From the cell containing the given text, extract its center point as [X, Y] coordinate. 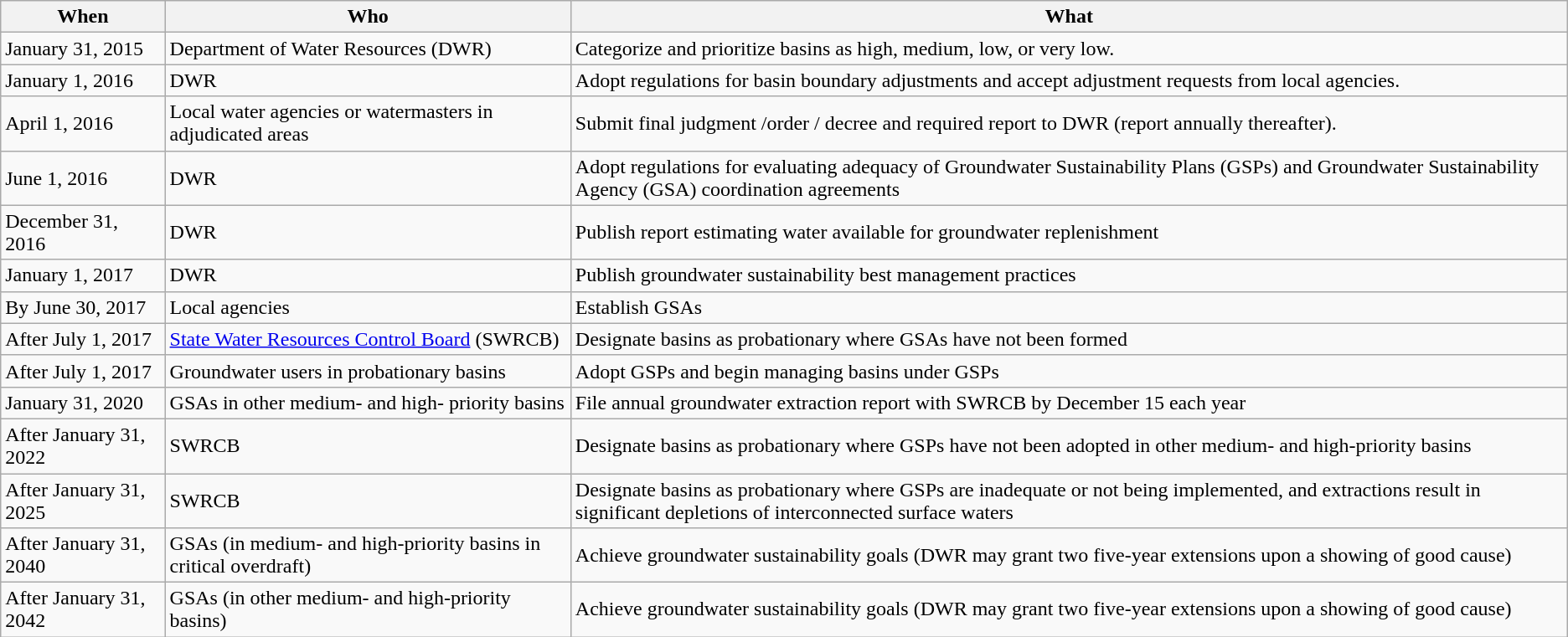
Groundwater users in probationary basins [368, 371]
Adopt regulations for basin boundary adjustments and accept adjustment requests from local agencies. [1069, 80]
GSAs in other medium- and high- priority basins [368, 403]
Categorize and prioritize basins as high, medium, low, or very low. [1069, 49]
December 31, 2016 [83, 233]
January 31, 2020 [83, 403]
GSAs (in medium- and high-priority basins in critical overdraft) [368, 556]
When [83, 17]
After January 31, 2022 [83, 445]
By June 30, 2017 [83, 307]
June 1, 2016 [83, 177]
File annual groundwater extraction report with SWRCB by December 15 each year [1069, 403]
Publish report estimating water available for groundwater replenishment [1069, 233]
January 31, 2015 [83, 49]
Designate basins as probationary where GSPs have not been adopted in other medium- and high-priority basins [1069, 445]
April 1, 2016 [83, 124]
Publish groundwater sustainability best management practices [1069, 275]
GSAs (in other medium- and high-priority basins) [368, 609]
Local agencies [368, 307]
Establish GSAs [1069, 307]
Local water agencies or watermasters in adjudicated areas [368, 124]
After January 31, 2042 [83, 609]
January 1, 2017 [83, 275]
Designate basins as probationary where GSAs have not been formed [1069, 339]
Department of Water Resources (DWR) [368, 49]
What [1069, 17]
After January 31, 2040 [83, 556]
Submit final judgment /order / decree and required report to DWR (report annually thereafter). [1069, 124]
After January 31, 2025 [83, 501]
State Water Resources Control Board (SWRCB) [368, 339]
Who [368, 17]
January 1, 2016 [83, 80]
Adopt GSPs and begin managing basins under GSPs [1069, 371]
